Output the (x, y) coordinate of the center of the cell containing the given text.  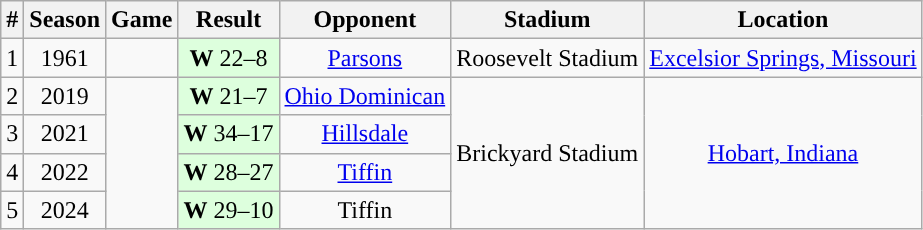
2021 (65, 134)
2022 (65, 172)
Opponent (365, 20)
Hillsdale (365, 134)
Hobart, Indiana (783, 153)
2 (12, 96)
Ohio Dominican (365, 96)
W 34–17 (228, 134)
W 22–8 (228, 58)
5 (12, 210)
2024 (65, 210)
2019 (65, 96)
3 (12, 134)
4 (12, 172)
W 28–27 (228, 172)
Excelsior Springs, Missouri (783, 58)
W 29–10 (228, 210)
Roosevelt Stadium (548, 58)
Game (142, 20)
1 (12, 58)
1961 (65, 58)
# (12, 20)
Season (65, 20)
Parsons (365, 58)
Stadium (548, 20)
W 21–7 (228, 96)
Location (783, 20)
Result (228, 20)
Brickyard Stadium (548, 153)
